Capture the cell that displays the provided text and extract its (x, y) central coordinate. 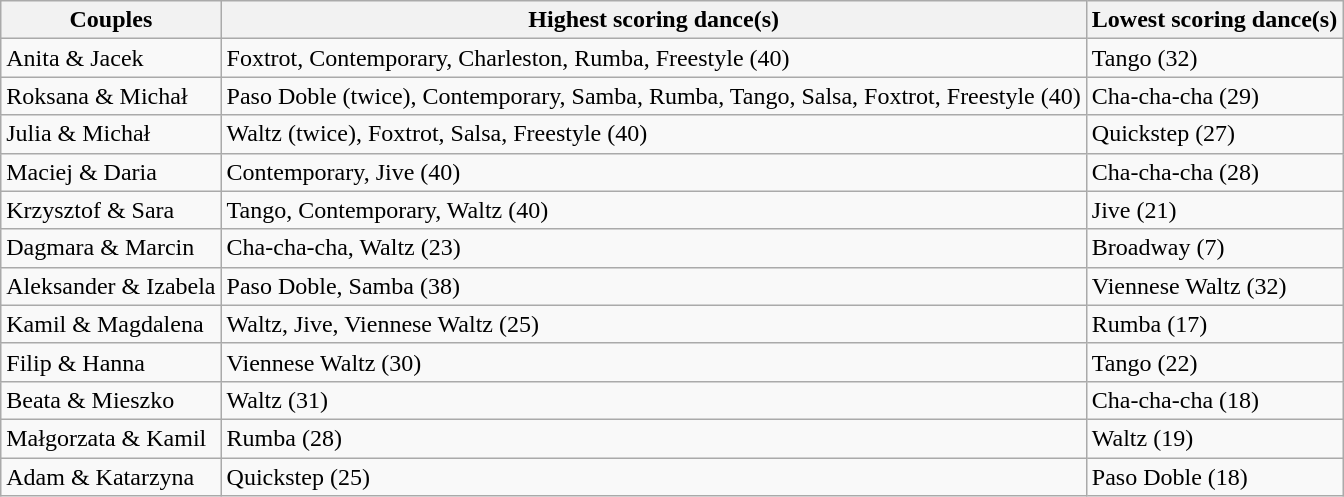
Roksana & Michał (111, 96)
Waltz, Jive, Viennese Waltz (25) (654, 324)
Viennese Waltz (32) (1214, 286)
Rumba (17) (1214, 324)
Lowest scoring dance(s) (1214, 20)
Couples (111, 20)
Cha-cha-cha (18) (1214, 400)
Cha-cha-cha, Waltz (23) (654, 248)
Waltz (twice), Foxtrot, Salsa, Freestyle (40) (654, 134)
Waltz (31) (654, 400)
Maciej & Daria (111, 172)
Dagmara & Marcin (111, 248)
Adam & Katarzyna (111, 477)
Aleksander & Izabela (111, 286)
Jive (21) (1214, 210)
Foxtrot, Contemporary, Charleston, Rumba, Freestyle (40) (654, 58)
Julia & Michał (111, 134)
Cha-cha-cha (28) (1214, 172)
Cha-cha-cha (29) (1214, 96)
Filip & Hanna (111, 362)
Krzysztof & Sara (111, 210)
Waltz (19) (1214, 438)
Beata & Mieszko (111, 400)
Kamil & Magdalena (111, 324)
Broadway (7) (1214, 248)
Paso Doble (twice), Contemporary, Samba, Rumba, Tango, Salsa, Foxtrot, Freestyle (40) (654, 96)
Paso Doble, Samba (38) (654, 286)
Tango, Contemporary, Waltz (40) (654, 210)
Anita & Jacek (111, 58)
Quickstep (27) (1214, 134)
Contemporary, Jive (40) (654, 172)
Quickstep (25) (654, 477)
Paso Doble (18) (1214, 477)
Rumba (28) (654, 438)
Tango (22) (1214, 362)
Tango (32) (1214, 58)
Małgorzata & Kamil (111, 438)
Viennese Waltz (30) (654, 362)
Highest scoring dance(s) (654, 20)
